Extract the [X, Y] coordinate from the center of the cell holding the provided text.  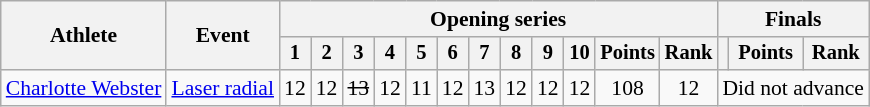
7 [484, 54]
6 [453, 54]
1 [295, 54]
8 [516, 54]
2 [327, 54]
Athlete [84, 36]
Opening series [498, 19]
Did not advance [793, 88]
Laser radial [222, 88]
108 [627, 88]
Finals [793, 19]
Charlotte Webster [84, 88]
9 [548, 54]
Event [222, 36]
3 [358, 54]
4 [390, 54]
11 [422, 88]
10 [580, 54]
5 [422, 54]
